For the text-containing cell, return its midpoint in (X, Y) coordinate format. 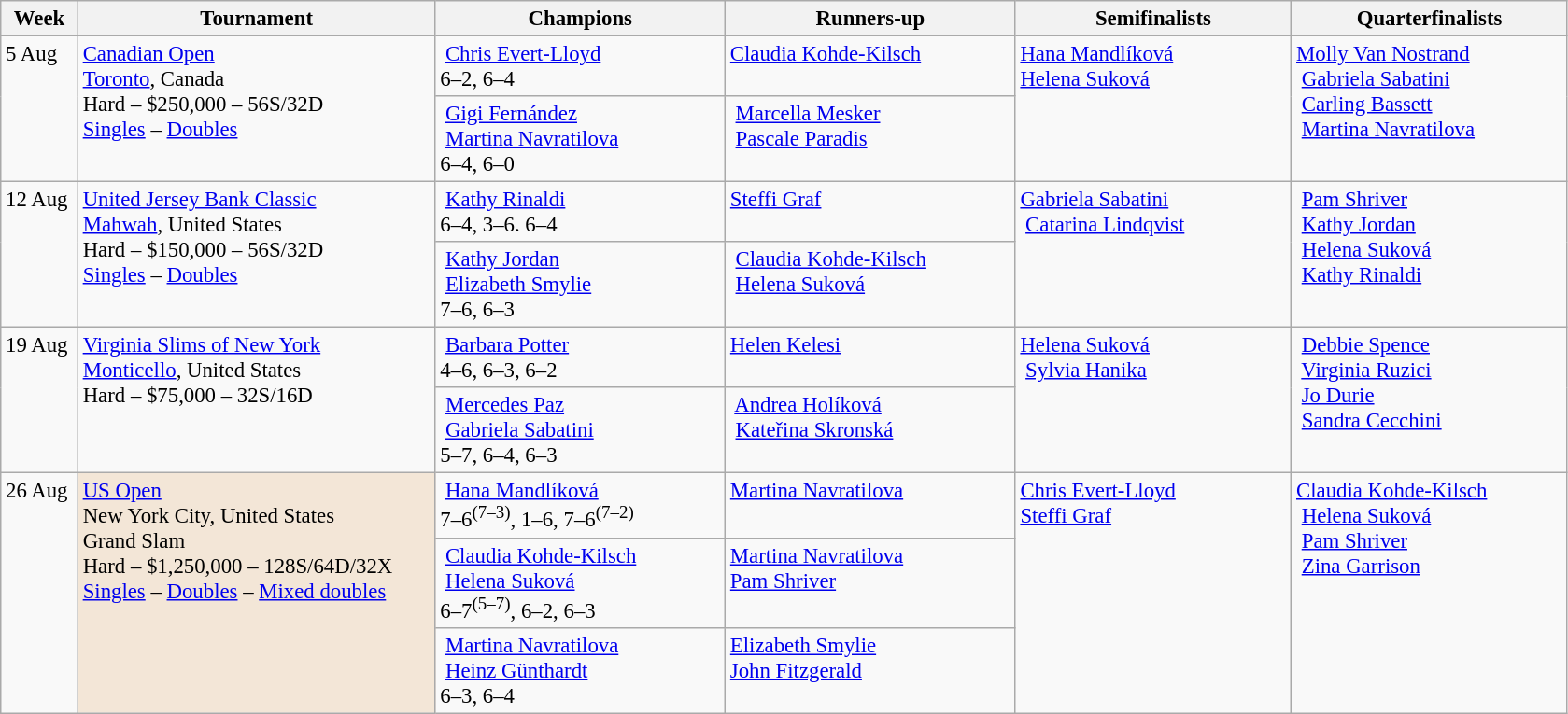
Marcella Mesker Pascale Paradis (870, 139)
Andrea Holíková Kateřina Skronská (870, 431)
Martina Navratilova Heinz Günthardt 6–3, 6–4 (581, 670)
Claudia Kohde-Kilsch Helena Suková (870, 285)
Runners-up (870, 19)
Martina Navratilova (870, 506)
Steffi Graf (870, 213)
Chris Evert-Lloyd6–2, 6–4 (581, 67)
Claudia Kohde-Kilsch (870, 67)
26 Aug (39, 594)
Molly Van Nostrand Gabriela Sabatini Carling Bassett Martina Navratilova (1430, 109)
Tournament (256, 19)
Barbara Potter4–6, 6–3, 6–2 (581, 358)
US Open New York City, United StatesGrand Slam Hard – $1,250,000 – 128S/64D/32X Singles – Doubles – Mixed doubles (256, 594)
Champions (581, 19)
United Jersey Bank Classic Mahwah, United States Hard – $150,000 – 56S/32D Singles – Doubles (256, 255)
Hana Mandlíková 7–6(7–3), 1–6, 7–6(7–2) (581, 506)
Helena Suková Sylvia Hanika (1153, 400)
12 Aug (39, 255)
Hana Mandlíková Helena Suková (1153, 109)
Semifinalists (1153, 19)
Week (39, 19)
Kathy Rinaldi6–4, 3–6. 6–4 (581, 213)
Chris Evert-Lloyd Steffi Graf (1153, 594)
5 Aug (39, 109)
Virginia Slims of New York Monticello, United States Hard – $75,000 – 32S/16D (256, 400)
Canadian Open Toronto, CanadaHard – $250,000 – 56S/32D Singles – Doubles (256, 109)
Debbie Spence Virginia Ruzici Jo Durie Sandra Cecchini (1430, 400)
Pam Shriver Kathy Jordan Helena Suková Kathy Rinaldi (1430, 255)
Martina Navratilova Pam Shriver (870, 582)
Gabriela Sabatini Catarina Lindqvist (1153, 255)
Gigi Fernández Martina Navratilova 6–4, 6–0 (581, 139)
Claudia Kohde-Kilsch Helena Suková Pam Shriver Zina Garrison (1430, 594)
Helen Kelesi (870, 358)
Quarterfinalists (1430, 19)
Elizabeth Smylie John Fitzgerald (870, 670)
Kathy Jordan Elizabeth Smylie 7–6, 6–3 (581, 285)
Mercedes Paz Gabriela Sabatini 5–7, 6–4, 6–3 (581, 431)
19 Aug (39, 400)
Claudia Kohde-Kilsch Helena Suková 6–7(5–7), 6–2, 6–3 (581, 582)
